From the cell containing the given text, extract its center point as [X, Y] coordinate. 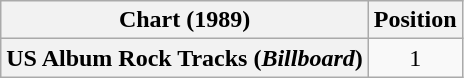
US Album Rock Tracks (Billboard) [185, 58]
Position [415, 20]
Chart (1989) [185, 20]
1 [415, 58]
